Detect which cell encompasses the target text, then output its [X, Y] center coordinate. 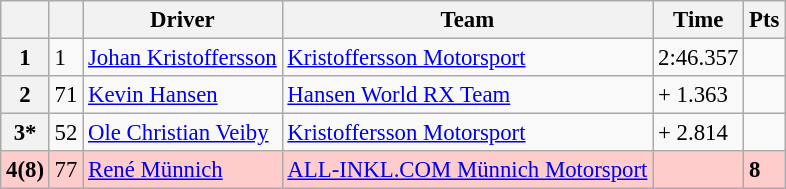
Team [468, 20]
2 [26, 95]
+ 2.814 [698, 133]
77 [66, 170]
3* [26, 133]
Johan Kristoffersson [182, 58]
8 [764, 170]
Time [698, 20]
52 [66, 133]
71 [66, 95]
2:46.357 [698, 58]
Pts [764, 20]
Ole Christian Veiby [182, 133]
4(8) [26, 170]
Kevin Hansen [182, 95]
Hansen World RX Team [468, 95]
René Münnich [182, 170]
+ 1.363 [698, 95]
Driver [182, 20]
ALL-INKL.COM Münnich Motorsport [468, 170]
